For the text-containing cell, return its midpoint in (x, y) coordinate format. 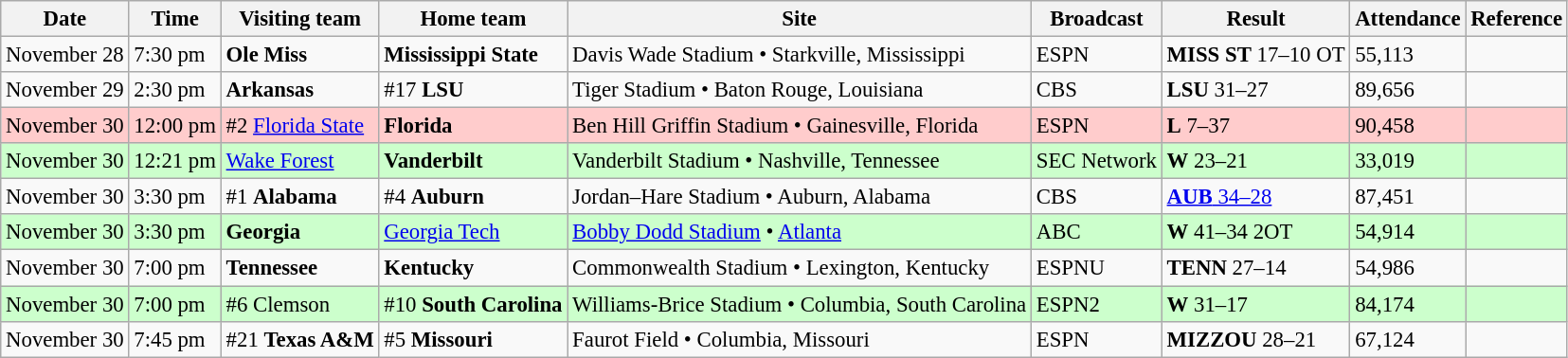
Reference (1517, 19)
LSU 31–27 (1256, 90)
Vanderbilt Stadium • Nashville, Tennessee (800, 161)
7:30 pm (174, 55)
Time (174, 19)
W 31–17 (1256, 304)
ESPN2 (1096, 304)
Wake Forest (299, 161)
Commonwealth Stadium • Lexington, Kentucky (800, 268)
Mississippi State (474, 55)
Bobby Dodd Stadium • Atlanta (800, 232)
Broadcast (1096, 19)
Site (800, 19)
33,019 (1408, 161)
Arkansas (299, 90)
MISS ST 17–10 OT (1256, 55)
Faurot Field • Columbia, Missouri (800, 339)
Vanderbilt (474, 161)
Result (1256, 19)
L 7–37 (1256, 126)
7:45 pm (174, 339)
90,458 (1408, 126)
89,656 (1408, 90)
Date (64, 19)
Georgia (299, 232)
MIZZOU 28–21 (1256, 339)
November 29 (64, 90)
ESPNU (1096, 268)
TENN 27–14 (1256, 268)
Ole Miss (299, 55)
Tennessee (299, 268)
#1 Alabama (299, 197)
54,986 (1408, 268)
12:00 pm (174, 126)
Attendance (1408, 19)
Tiger Stadium • Baton Rouge, Louisiana (800, 90)
W 23–21 (1256, 161)
55,113 (1408, 55)
Kentucky (474, 268)
Ben Hill Griffin Stadium • Gainesville, Florida (800, 126)
November 28 (64, 55)
54,914 (1408, 232)
Visiting team (299, 19)
#5 Missouri (474, 339)
AUB 34–28 (1256, 197)
Davis Wade Stadium • Starkville, Mississippi (800, 55)
Florida (474, 126)
87,451 (1408, 197)
#21 Texas A&M (299, 339)
67,124 (1408, 339)
2:30 pm (174, 90)
Home team (474, 19)
W 41–34 2OT (1256, 232)
Williams-Brice Stadium • Columbia, South Carolina (800, 304)
Georgia Tech (474, 232)
#2 Florida State (299, 126)
#17 LSU (474, 90)
84,174 (1408, 304)
12:21 pm (174, 161)
SEC Network (1096, 161)
#4 Auburn (474, 197)
#10 South Carolina (474, 304)
ABC (1096, 232)
Jordan–Hare Stadium • Auburn, Alabama (800, 197)
#6 Clemson (299, 304)
